Find where the given text appears and provide that cell's center as (x, y) coordinate. 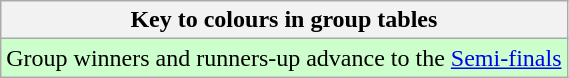
Group winners and runners-up advance to the Semi-finals (284, 58)
Key to colours in group tables (284, 20)
